From the cell containing the given text, extract its center point as [X, Y] coordinate. 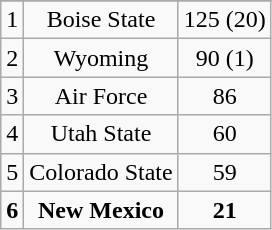
6 [12, 210]
2 [12, 58]
125 (20) [224, 20]
Wyoming [101, 58]
Air Force [101, 96]
Boise State [101, 20]
New Mexico [101, 210]
21 [224, 210]
5 [12, 172]
59 [224, 172]
90 (1) [224, 58]
4 [12, 134]
1 [12, 20]
3 [12, 96]
86 [224, 96]
Utah State [101, 134]
60 [224, 134]
Colorado State [101, 172]
